Return [x, y] of the center of cell containing provided text 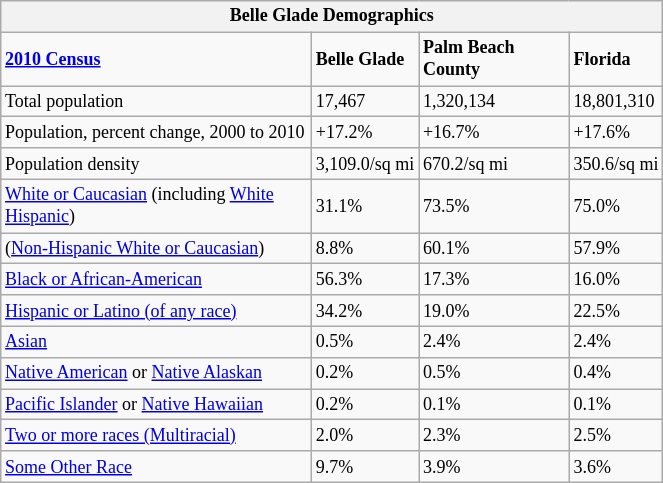
Asian [156, 342]
17,467 [364, 102]
Black or African-American [156, 280]
670.2/sq mi [494, 164]
19.0% [494, 310]
Palm Beach County [494, 59]
Total population [156, 102]
2010 Census [156, 59]
56.3% [364, 280]
73.5% [494, 206]
60.1% [494, 248]
34.2% [364, 310]
2.5% [616, 436]
+17.6% [616, 132]
+16.7% [494, 132]
Belle Glade [364, 59]
+17.2% [364, 132]
Population, percent change, 2000 to 2010 [156, 132]
16.0% [616, 280]
1,320,134 [494, 102]
White or Caucasian (including White Hispanic) [156, 206]
75.0% [616, 206]
(Non-Hispanic White or Caucasian) [156, 248]
Some Other Race [156, 466]
350.6/sq mi [616, 164]
Native American or Native Alaskan [156, 372]
2.0% [364, 436]
3.6% [616, 466]
0.4% [616, 372]
3.9% [494, 466]
Belle Glade Demographics [332, 16]
31.1% [364, 206]
9.7% [364, 466]
3,109.0/sq mi [364, 164]
Two or more races (Multiracial) [156, 436]
Pacific Islander or Native Hawaiian [156, 404]
17.3% [494, 280]
8.8% [364, 248]
Hispanic or Latino (of any race) [156, 310]
57.9% [616, 248]
22.5% [616, 310]
Population density [156, 164]
Florida [616, 59]
18,801,310 [616, 102]
2.3% [494, 436]
